Search for the cell housing the specified text and yield its (X, Y) center coordinate. 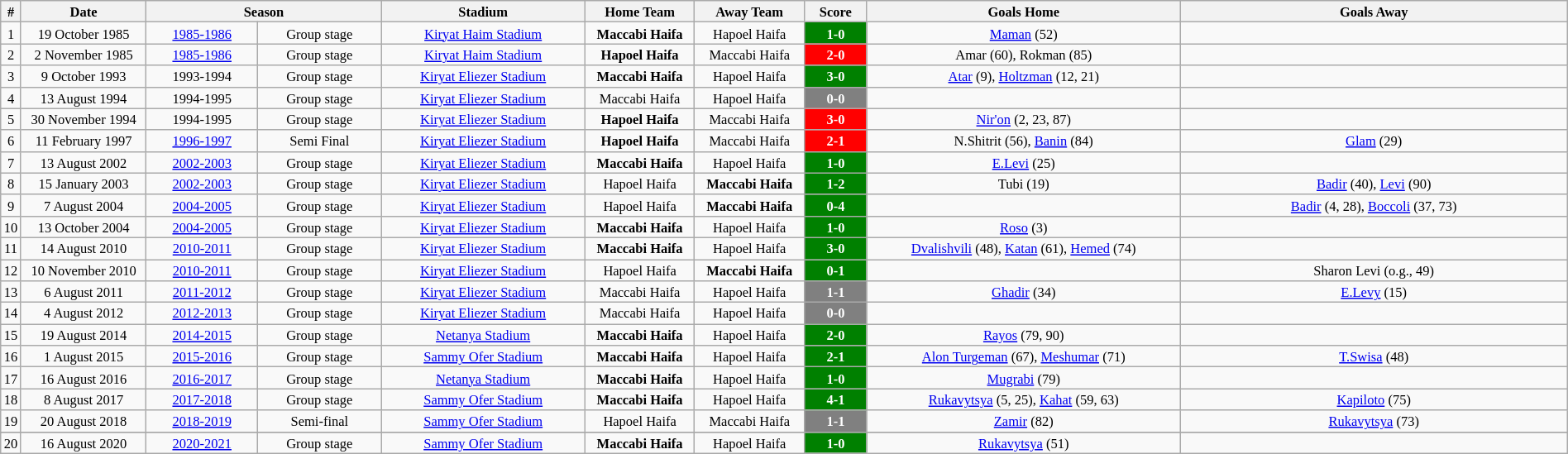
Amar (60), Rokman (85) (1024, 55)
20 (12, 442)
15 January 2003 (84, 184)
Semi-final (319, 421)
20 August 2018 (84, 421)
5 (12, 119)
1 (12, 33)
18 (12, 399)
0-1 (836, 270)
19 (12, 421)
13 August 2002 (84, 162)
Atar (9), Holtzman (12, 21) (1024, 76)
E.Levy (15) (1374, 292)
16 August 2016 (84, 378)
Date (84, 12)
Badir (4, 28), Boccoli (37, 73) (1374, 205)
2 November 1985 (84, 55)
Ghadir (34) (1024, 292)
Alon Turgeman (67), Meshumar (71) (1024, 356)
Rayos (79, 90) (1024, 335)
2017-2018 (202, 399)
Nir'on (2, 23, 87) (1024, 119)
Rukavytsya (73) (1374, 421)
14 August 2010 (84, 248)
1-2 (836, 184)
Sharon Levi (o.g., 49) (1374, 270)
2012-2013 (202, 313)
9 (12, 205)
Stadium (483, 12)
2 (12, 55)
Goals Home (1024, 12)
E.Levi (25) (1024, 162)
16 (12, 356)
8 August 2017 (84, 399)
Goals Away (1374, 12)
Badir (40), Levi (90) (1374, 184)
Dvalishvili (48), Katan (61), Hemed (74) (1024, 248)
0-4 (836, 205)
2011-2012 (202, 292)
4-1 (836, 399)
4 (12, 98)
11 (12, 248)
13 October 2004 (84, 227)
2020-2021 (202, 442)
Rukavytsya (51) (1024, 442)
17 (12, 378)
3 (12, 76)
Away Team (749, 12)
Tubi (19) (1024, 184)
2016-2017 (202, 378)
Season (264, 12)
1 August 2015 (84, 356)
13 August 1994 (84, 98)
Zamir (82) (1024, 421)
N.Shitrit (56), Banin (84) (1024, 141)
16 August 2020 (84, 442)
Kapiloto (75) (1374, 399)
2018-2019 (202, 421)
Rukavytsya (5, 25), Kahat (59, 63) (1024, 399)
Roso (3) (1024, 227)
6 August 2011 (84, 292)
Semi Final (319, 141)
10 November 2010 (84, 270)
1993-1994 (202, 76)
19 October 1985 (84, 33)
15 (12, 335)
7 August 2004 (84, 205)
13 (12, 292)
14 (12, 313)
# (12, 12)
9 October 1993 (84, 76)
Glam (29) (1374, 141)
7 (12, 162)
10 (12, 227)
11 February 1997 (84, 141)
2015-2016 (202, 356)
Home Team (640, 12)
Score (836, 12)
Maman (52) (1024, 33)
19 August 2014 (84, 335)
4 August 2012 (84, 313)
6 (12, 141)
30 November 1994 (84, 119)
Mugrabi (79) (1024, 378)
T.Swisa (48) (1374, 356)
1996-1997 (202, 141)
2014-2015 (202, 335)
12 (12, 270)
8 (12, 184)
